Locate the cell with the specified text and output its [x, y] center coordinate. 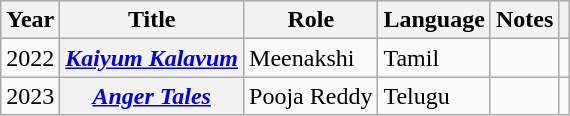
Tamil [434, 58]
2023 [30, 96]
Meenakshi [311, 58]
Title [152, 20]
Notes [524, 20]
2022 [30, 58]
Telugu [434, 96]
Language [434, 20]
Pooja Reddy [311, 96]
Role [311, 20]
Kaiyum Kalavum [152, 58]
Year [30, 20]
Anger Tales [152, 96]
